Determine the (X, Y) coordinate at the center of the cell enclosing the given text.  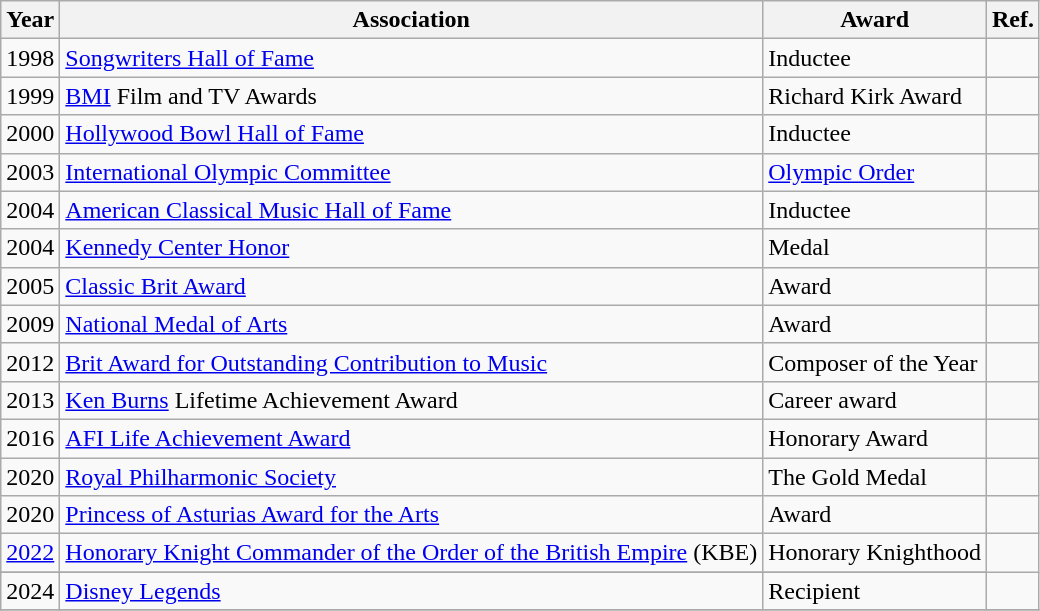
Ref. (1012, 20)
BMI Film and TV Awards (412, 96)
2022 (30, 553)
Songwriters Hall of Fame (412, 58)
2012 (30, 362)
AFI Life Achievement Award (412, 438)
Medal (875, 248)
1998 (30, 58)
Honorary Award (875, 438)
International Olympic Committee (412, 172)
Hollywood Bowl Hall of Fame (412, 134)
The Gold Medal (875, 477)
Princess of Asturias Award for the Arts (412, 515)
2009 (30, 324)
Royal Philharmonic Society (412, 477)
Brit Award for Outstanding Contribution to Music (412, 362)
2000 (30, 134)
Disney Legends (412, 591)
Honorary Knight Commander of the Order of the British Empire (KBE) (412, 553)
Association (412, 20)
Year (30, 20)
National Medal of Arts (412, 324)
Classic Brit Award (412, 286)
2024 (30, 591)
Recipient (875, 591)
Olympic Order (875, 172)
2005 (30, 286)
2016 (30, 438)
Composer of the Year (875, 362)
1999 (30, 96)
American Classical Music Hall of Fame (412, 210)
Ken Burns Lifetime Achievement Award (412, 400)
Honorary Knighthood (875, 553)
Career award (875, 400)
2003 (30, 172)
2013 (30, 400)
Kennedy Center Honor (412, 248)
Richard Kirk Award (875, 96)
